Return (X, Y) of the center of cell containing provided text 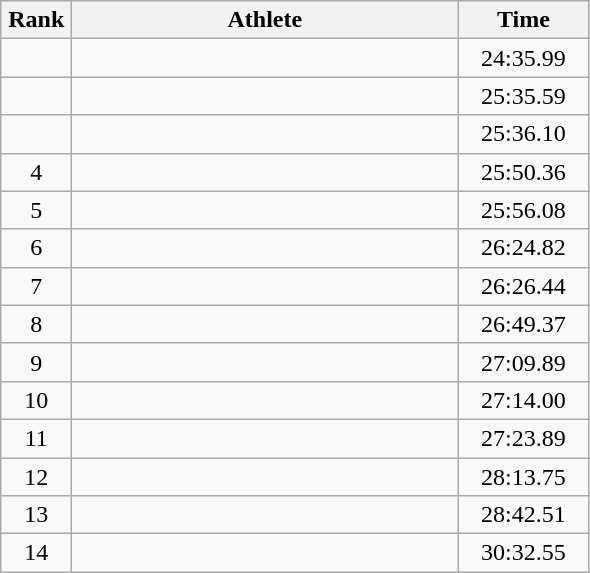
12 (36, 477)
25:36.10 (524, 134)
11 (36, 438)
25:56.08 (524, 210)
25:35.59 (524, 96)
27:14.00 (524, 400)
30:32.55 (524, 553)
6 (36, 248)
25:50.36 (524, 172)
28:13.75 (524, 477)
Athlete (265, 20)
28:42.51 (524, 515)
26:24.82 (524, 248)
14 (36, 553)
7 (36, 286)
13 (36, 515)
4 (36, 172)
27:23.89 (524, 438)
10 (36, 400)
9 (36, 362)
27:09.89 (524, 362)
5 (36, 210)
Time (524, 20)
8 (36, 324)
26:26.44 (524, 286)
Rank (36, 20)
24:35.99 (524, 58)
26:49.37 (524, 324)
